For the text-containing cell, return its midpoint in [X, Y] coordinate format. 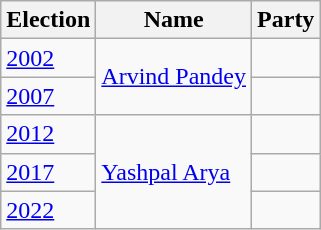
Name [174, 20]
2017 [48, 172]
2007 [48, 96]
2022 [48, 210]
Party [286, 20]
Arvind Pandey [174, 77]
2012 [48, 134]
Yashpal Arya [174, 172]
Election [48, 20]
2002 [48, 58]
